Pinpoint the cell where the given text exists, returning its (X, Y) midpoint coordinate. 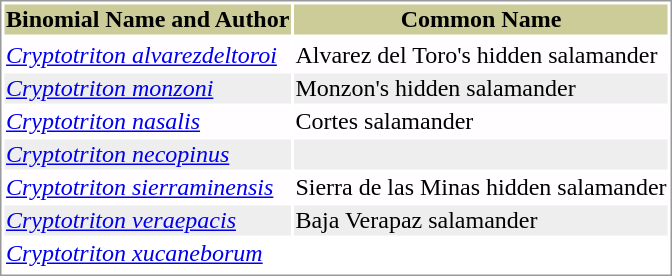
Cortes salamander (481, 121)
Cryptotriton necopinus (147, 155)
Cryptotriton veraepacis (147, 221)
Monzon's hidden salamander (481, 89)
Alvarez del Toro's hidden salamander (481, 55)
Cryptotriton xucaneborum (147, 253)
Binomial Name and Author (147, 19)
Common Name (481, 19)
Cryptotriton alvarezdeltoroi (147, 55)
Sierra de las Minas hidden salamander (481, 187)
Cryptotriton sierraminensis (147, 187)
Baja Verapaz salamander (481, 221)
Cryptotriton nasalis (147, 121)
Cryptotriton monzoni (147, 89)
